From the cell containing the given text, extract its center point as [x, y] coordinate. 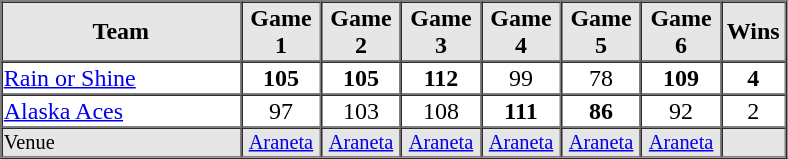
112 [441, 78]
Game 5 [601, 32]
92 [681, 110]
86 [601, 110]
Rain or Shine [121, 78]
Wins [753, 32]
78 [601, 78]
Game 4 [521, 32]
Game 1 [281, 32]
111 [521, 110]
99 [521, 78]
108 [441, 110]
109 [681, 78]
2 [753, 110]
Team [121, 32]
Game 6 [681, 32]
Game 3 [441, 32]
Alaska Aces [121, 110]
Venue [121, 143]
4 [753, 78]
97 [281, 110]
103 [361, 110]
Game 2 [361, 32]
